From the cell containing the given text, extract its center point as [X, Y] coordinate. 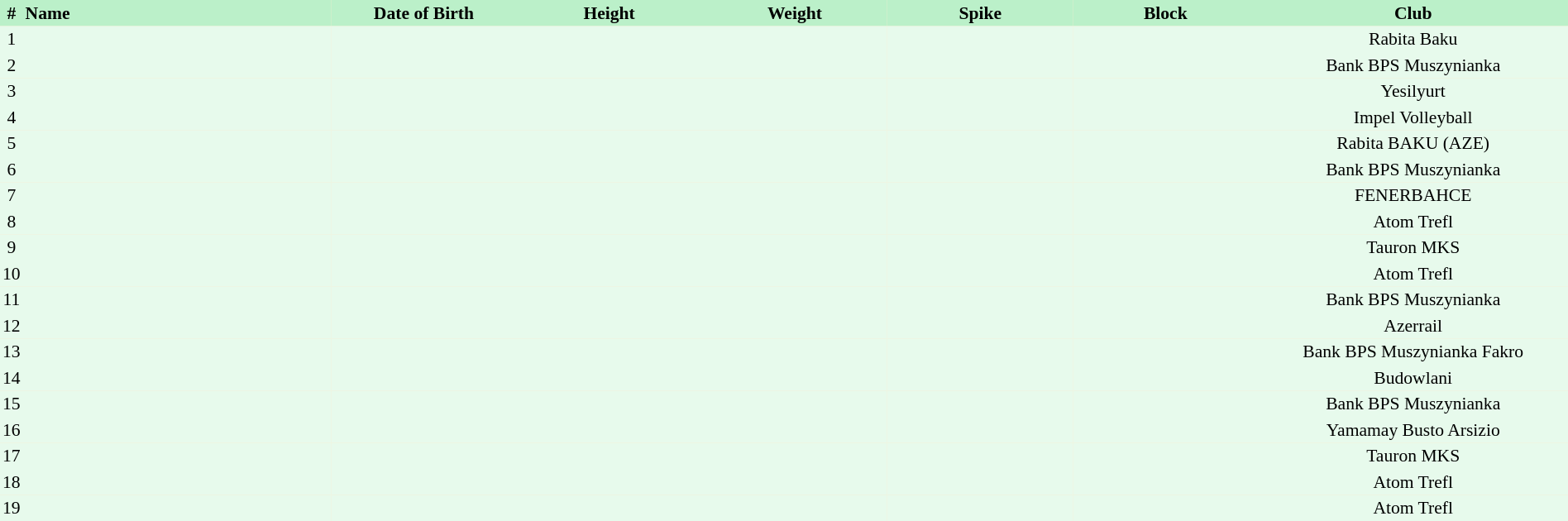
2 [12, 65]
11 [12, 299]
17 [12, 456]
Bank BPS Muszynianka Fakro [1413, 352]
6 [12, 170]
10 [12, 274]
Date of Birth [423, 13]
Rabita BAKU (AZE) [1413, 144]
Spike [980, 13]
Azerrail [1413, 326]
4 [12, 117]
Weight [795, 13]
15 [12, 404]
14 [12, 378]
9 [12, 248]
Name [177, 13]
13 [12, 352]
5 [12, 144]
1 [12, 40]
12 [12, 326]
# [12, 13]
3 [12, 91]
Budowlani [1413, 378]
Rabita Baku [1413, 40]
7 [12, 195]
16 [12, 430]
8 [12, 222]
Yesilyurt [1413, 91]
18 [12, 482]
Club [1413, 13]
19 [12, 508]
Block [1165, 13]
Height [609, 13]
Impel Volleyball [1413, 117]
FENERBAHCE [1413, 195]
Yamamay Busto Arsizio [1413, 430]
